Return (X, Y) of the center of cell containing provided text 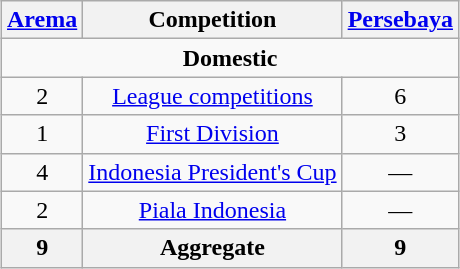
Arema (42, 20)
First Division (212, 134)
Indonesia President's Cup (212, 172)
Aggregate (212, 248)
Competition (212, 20)
1 (42, 134)
4 (42, 172)
Persebaya (400, 20)
Piala Indonesia (212, 210)
3 (400, 134)
League competitions (212, 96)
Domestic (230, 58)
6 (400, 96)
